Return the (X, Y) coordinate for the center point of the cell that contains the specified text.  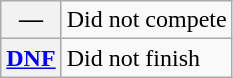
Did not compete (146, 20)
— (31, 20)
DNF (31, 58)
Did not finish (146, 58)
